Identify which cell holds the provided text, then report its (X, Y) central coordinate. 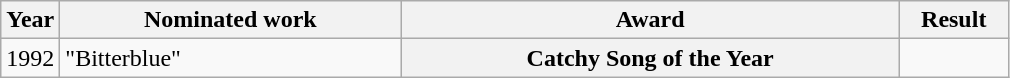
Result (954, 20)
1992 (30, 58)
Year (30, 20)
"Bitterblue" (230, 58)
Award (650, 20)
Catchy Song of the Year (650, 58)
Nominated work (230, 20)
